Identify which cell holds the provided text, then report its [x, y] central coordinate. 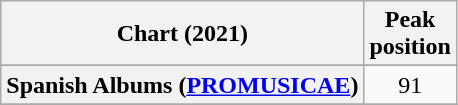
Peakposition [410, 34]
Chart (2021) [182, 34]
91 [410, 85]
Spanish Albums (PROMUSICAE) [182, 85]
